Search for the cell housing the specified text and yield its [X, Y] center coordinate. 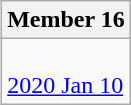
2020 Jan 10 [66, 72]
Member 16 [66, 20]
